Find where the given text appears and provide that cell's center as [X, Y] coordinate. 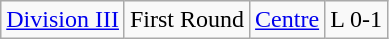
Centre [288, 20]
L 0-1 [356, 20]
Division III [63, 20]
First Round [186, 20]
